Determine the [x, y] coordinate at the center of the cell enclosing the given text.  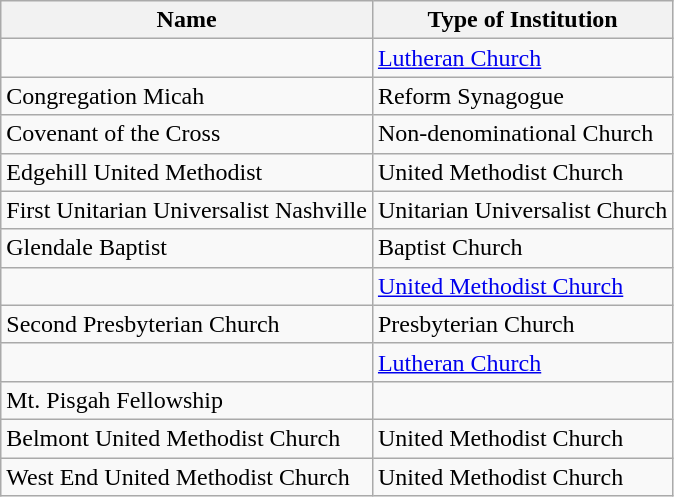
Congregation Micah [187, 96]
Reform Synagogue [522, 96]
Edgehill United Methodist [187, 172]
Name [187, 20]
Non-denominational Church [522, 134]
Belmont United Methodist Church [187, 438]
First Unitarian Universalist Nashville [187, 210]
West End United Methodist Church [187, 477]
Second Presbyterian Church [187, 324]
Mt. Pisgah Fellowship [187, 400]
Glendale Baptist [187, 248]
Presbyterian Church [522, 324]
Unitarian Universalist Church [522, 210]
Type of Institution [522, 20]
Covenant of the Cross [187, 134]
Baptist Church [522, 248]
